Return (X, Y) of the center of cell containing provided text 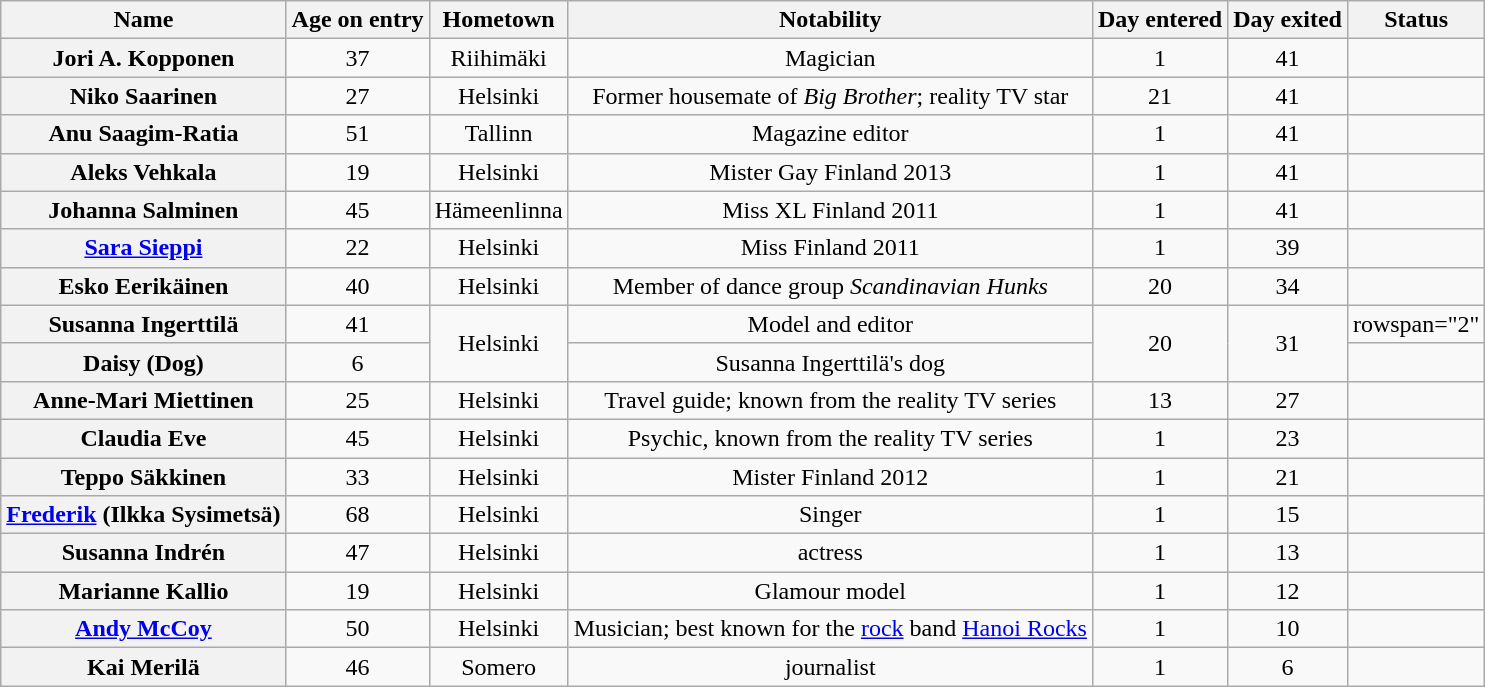
Susanna Indrén (144, 553)
Anne-Mari Miettinen (144, 400)
37 (358, 58)
Day entered (1160, 20)
Daisy (Dog) (144, 362)
Model and editor (830, 324)
22 (358, 248)
Former housemate of Big Brother; reality TV star (830, 96)
34 (1288, 286)
50 (358, 629)
Age on entry (358, 20)
Member of dance group Scandinavian Hunks (830, 286)
Andy McCoy (144, 629)
46 (358, 667)
Day exited (1288, 20)
Singer (830, 515)
Magazine editor (830, 134)
47 (358, 553)
Anu Saagim-Ratia (144, 134)
25 (358, 400)
23 (1288, 438)
Status (1416, 20)
Mister Finland 2012 (830, 477)
Susanna Ingerttilä's dog (830, 362)
Notability (830, 20)
Name (144, 20)
Frederik (Ilkka Sysimetsä) (144, 515)
Psychic, known from the reality TV series (830, 438)
Sara Sieppi (144, 248)
Magician (830, 58)
15 (1288, 515)
Aleks Vehkala (144, 172)
Teppo Säkkinen (144, 477)
31 (1288, 343)
Miss XL Finland 2011 (830, 210)
Miss Finland 2011 (830, 248)
Travel guide; known from the reality TV series (830, 400)
Jori A. Kopponen (144, 58)
Glamour model (830, 591)
Somero (498, 667)
Hämeenlinna (498, 210)
Mister Gay Finland 2013 (830, 172)
40 (358, 286)
Susanna Ingerttilä (144, 324)
Marianne Kallio (144, 591)
journalist (830, 667)
39 (1288, 248)
Riihimäki (498, 58)
Tallinn (498, 134)
68 (358, 515)
Johanna Salminen (144, 210)
actress (830, 553)
51 (358, 134)
10 (1288, 629)
33 (358, 477)
Esko Eerikäinen (144, 286)
Niko Saarinen (144, 96)
rowspan="2" (1416, 324)
Hometown (498, 20)
12 (1288, 591)
Kai Merilä (144, 667)
Claudia Eve (144, 438)
Musician; best known for the rock band Hanoi Rocks (830, 629)
